Locate the cell with the specified text and output its (X, Y) center coordinate. 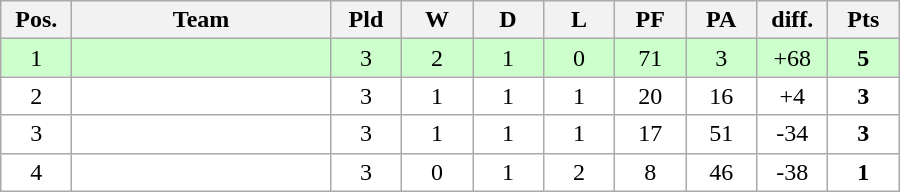
PF (650, 20)
Pld (366, 20)
20 (650, 96)
16 (722, 96)
Pts (864, 20)
Team (202, 20)
W (436, 20)
8 (650, 172)
5 (864, 58)
51 (722, 134)
4 (36, 172)
-34 (792, 134)
Pos. (36, 20)
+4 (792, 96)
17 (650, 134)
L (580, 20)
diff. (792, 20)
-38 (792, 172)
D (508, 20)
+68 (792, 58)
PA (722, 20)
71 (650, 58)
46 (722, 172)
